Identify which cell holds the provided text, then report its [X, Y] central coordinate. 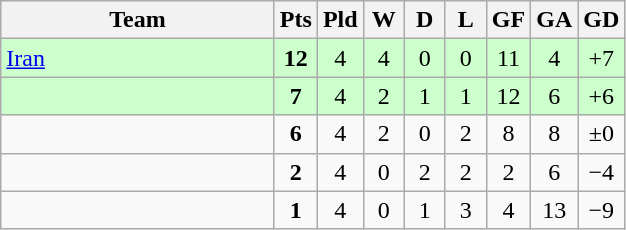
−4 [602, 172]
W [384, 20]
D [424, 20]
L [466, 20]
−9 [602, 210]
11 [508, 58]
7 [296, 96]
3 [466, 210]
GA [554, 20]
13 [554, 210]
Pts [296, 20]
GF [508, 20]
Iran [138, 58]
Pld [340, 20]
+6 [602, 96]
+7 [602, 58]
GD [602, 20]
Team [138, 20]
±0 [602, 134]
